Scan for the cell matching the given text and deliver its (X, Y) coordinate at center. 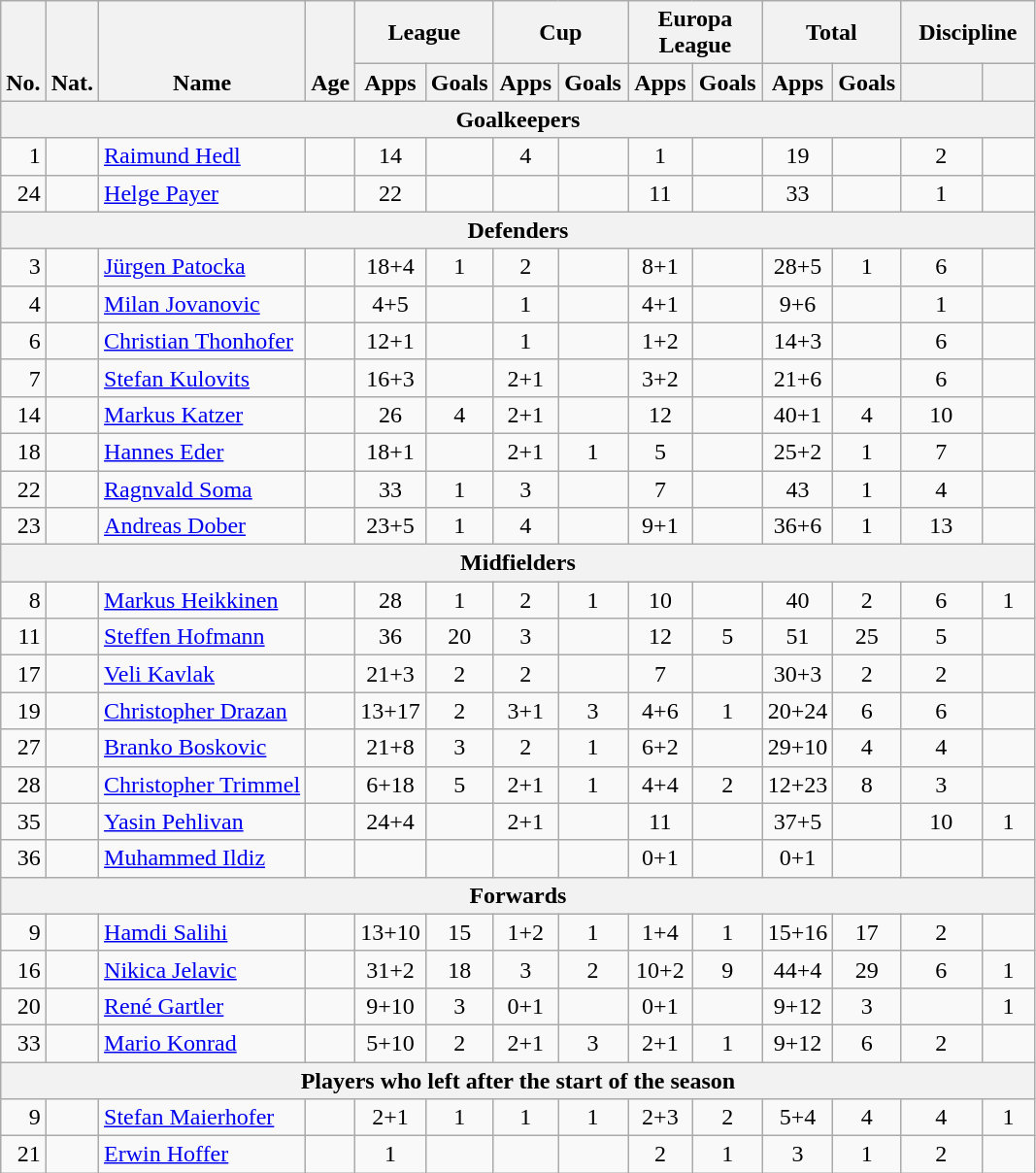
15+16 (798, 932)
3+1 (526, 711)
35 (23, 821)
4+5 (390, 304)
League (424, 33)
1+4 (660, 932)
23+5 (390, 526)
21+3 (390, 674)
18+4 (390, 267)
36+6 (798, 526)
13 (942, 526)
9+1 (660, 526)
4+6 (660, 711)
Andreas Dober (202, 526)
6+18 (390, 785)
13+10 (390, 932)
2+3 (660, 1118)
Erwin Hoffer (202, 1155)
Discipline (969, 33)
25+2 (798, 452)
24 (23, 193)
6+2 (660, 748)
Helge Payer (202, 193)
Markus Katzer (202, 415)
Name (202, 50)
Midfielders (518, 563)
24+4 (390, 821)
9+10 (390, 1006)
44+4 (798, 969)
Age (330, 50)
Milan Jovanovic (202, 304)
23 (23, 526)
Christopher Drazan (202, 711)
21 (23, 1155)
5+4 (798, 1118)
3+2 (660, 378)
9+6 (798, 304)
28+5 (798, 267)
Nikica Jelavic (202, 969)
12+1 (390, 341)
14+3 (798, 341)
15 (459, 932)
Muhammed Ildiz (202, 858)
Nat. (72, 50)
Markus Heikkinen (202, 600)
Defenders (518, 230)
26 (390, 415)
21+8 (390, 748)
Veli Kavlak (202, 674)
Hannes Eder (202, 452)
Europa League (695, 33)
37+5 (798, 821)
Ragnvald Soma (202, 488)
12+23 (798, 785)
Christopher Trimmel (202, 785)
10+2 (660, 969)
31+2 (390, 969)
René Gartler (202, 1006)
Cup (561, 33)
40 (798, 600)
5+10 (390, 1043)
Forwards (518, 895)
29+10 (798, 748)
4+4 (660, 785)
27 (23, 748)
21+6 (798, 378)
51 (798, 637)
20+24 (798, 711)
Stefan Maierhofer (202, 1118)
Raimund Hedl (202, 156)
30+3 (798, 674)
Goalkeepers (518, 119)
Stefan Kulovits (202, 378)
Players who left after the start of the season (518, 1081)
Total (831, 33)
29 (867, 969)
Hamdi Salihi (202, 932)
16+3 (390, 378)
8+1 (660, 267)
Mario Konrad (202, 1043)
40+1 (798, 415)
18+1 (390, 452)
Christian Thonhofer (202, 341)
Yasin Pehlivan (202, 821)
Jürgen Patocka (202, 267)
13+17 (390, 711)
16 (23, 969)
25 (867, 637)
4+1 (660, 304)
Steffen Hofmann (202, 637)
No. (23, 50)
43 (798, 488)
Branko Boskovic (202, 748)
